Determine the (X, Y) coordinate at the center of the cell enclosing the given text.  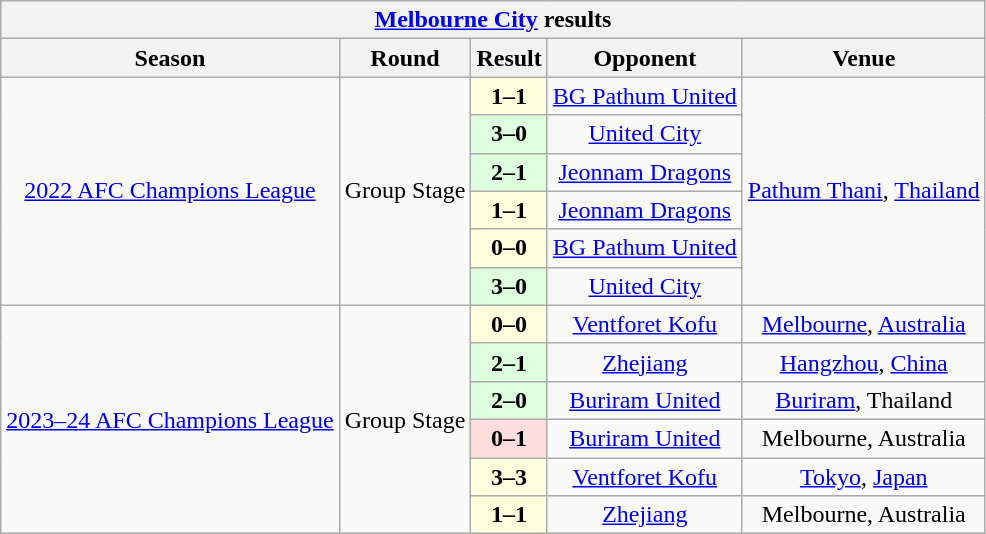
Buriram, Thailand (864, 400)
2022 AFC Champions League (170, 191)
Season (170, 58)
Result (509, 58)
Venue (864, 58)
2–0 (509, 400)
Pathum Thani, Thailand (864, 191)
0–1 (509, 438)
Tokyo, Japan (864, 477)
2023–24 AFC Champions League (170, 419)
Hangzhou, China (864, 362)
Opponent (644, 58)
Melbourne City results (493, 20)
Round (405, 58)
3–3 (509, 477)
